Search for the cell housing the specified text and yield its [X, Y] center coordinate. 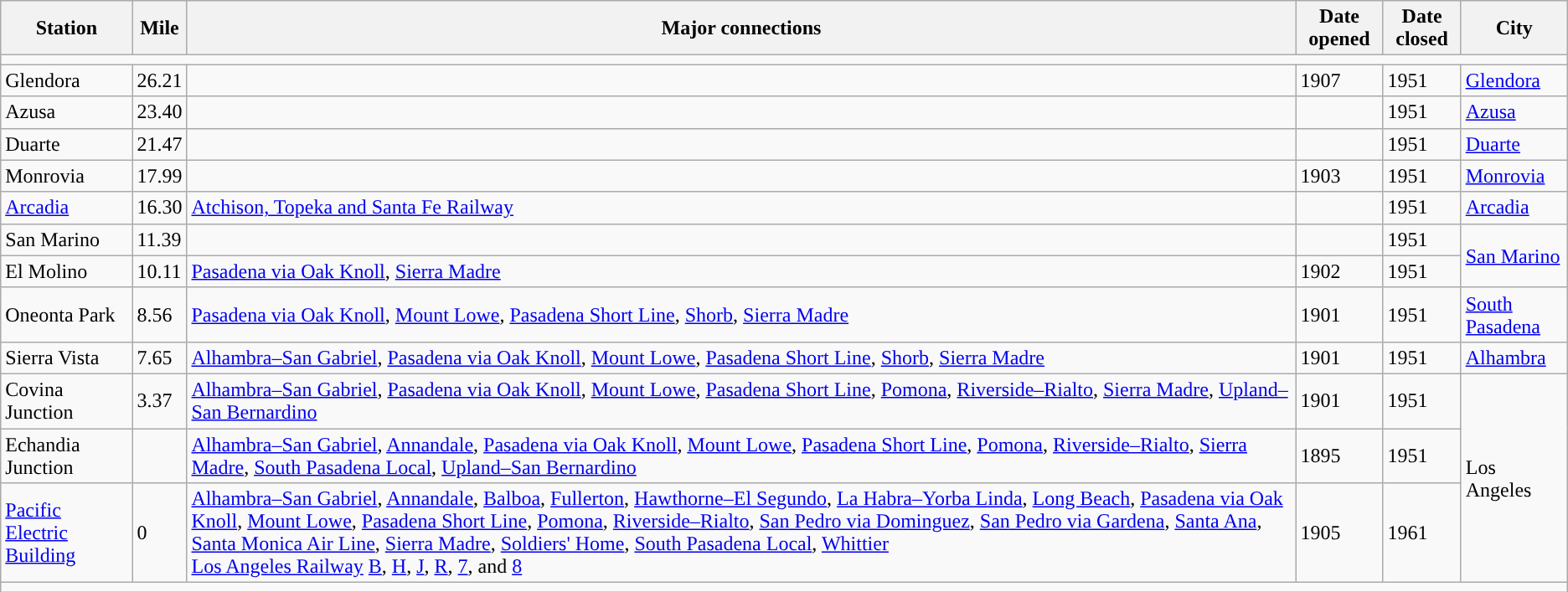
Date opened [1339, 28]
21.47 [159, 144]
16.30 [159, 208]
Covina Junction [67, 400]
1961 [1422, 533]
Major connections [741, 28]
Alhambra–San Gabriel, Pasadena via Oak Knoll, Mount Lowe, Pasadena Short Line, Shorb, Sierra Madre [741, 358]
1895 [1339, 456]
Pacific Electric Building [67, 533]
Atchison, Topeka and Santa Fe Railway [741, 208]
Pasadena via Oak Knoll, Mount Lowe, Pasadena Short Line, Shorb, Sierra Madre [741, 315]
7.65 [159, 358]
1907 [1339, 80]
1902 [1339, 271]
17.99 [159, 176]
1903 [1339, 176]
10.11 [159, 271]
3.37 [159, 400]
Alhambra–San Gabriel, Pasadena via Oak Knoll, Mount Lowe, Pasadena Short Line, Pomona, Riverside–Rialto, Sierra Madre, Upland–San Bernardino [741, 400]
23.40 [159, 112]
Date closed [1422, 28]
11.39 [159, 239]
Los Angeles [1514, 477]
Echandia Junction [67, 456]
South Pasadena [1514, 315]
Pasadena via Oak Knoll, Sierra Madre [741, 271]
El Molino [67, 271]
Oneonta Park [67, 315]
Mile [159, 28]
Station [67, 28]
8.56 [159, 315]
Alhambra [1514, 358]
26.21 [159, 80]
0 [159, 533]
Sierra Vista [67, 358]
City [1514, 28]
1905 [1339, 533]
